Scan for the cell matching the given text and deliver its (x, y) coordinate at center. 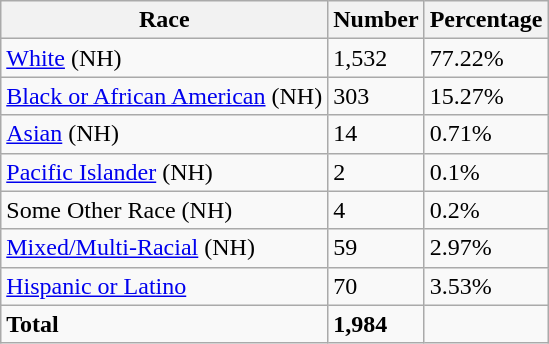
3.53% (486, 286)
2 (376, 172)
0.1% (486, 172)
1,532 (376, 58)
4 (376, 210)
Mixed/Multi-Racial (NH) (164, 248)
Hispanic or Latino (164, 286)
59 (376, 248)
Percentage (486, 20)
Race (164, 20)
2.97% (486, 248)
Black or African American (NH) (164, 96)
303 (376, 96)
0.2% (486, 210)
1,984 (376, 324)
Number (376, 20)
Asian (NH) (164, 134)
Some Other Race (NH) (164, 210)
14 (376, 134)
Total (164, 324)
Pacific Islander (NH) (164, 172)
15.27% (486, 96)
70 (376, 286)
White (NH) (164, 58)
0.71% (486, 134)
77.22% (486, 58)
